Pinpoint the cell where the given text exists, returning its [x, y] midpoint coordinate. 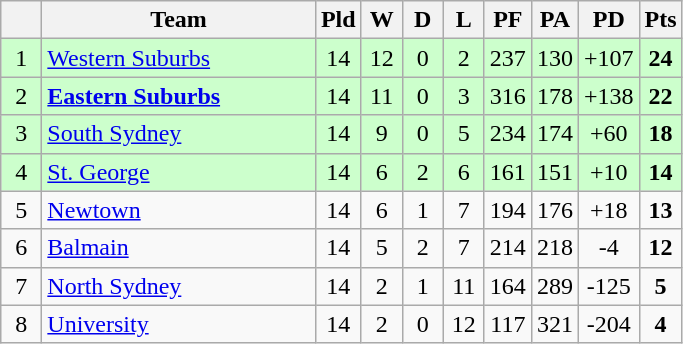
D [422, 20]
Pld [338, 20]
-4 [608, 248]
194 [508, 210]
University [179, 324]
St. George [179, 172]
130 [554, 58]
161 [508, 172]
PD [608, 20]
+60 [608, 134]
289 [554, 286]
Eastern Suburbs [179, 96]
North Sydney [179, 286]
178 [554, 96]
Pts [660, 20]
13 [660, 210]
+107 [608, 58]
117 [508, 324]
PA [554, 20]
L [464, 20]
-204 [608, 324]
-125 [608, 286]
22 [660, 96]
South Sydney [179, 134]
151 [554, 172]
+138 [608, 96]
321 [554, 324]
W [382, 20]
+10 [608, 172]
Team [179, 20]
Western Suburbs [179, 58]
9 [382, 134]
237 [508, 58]
164 [508, 286]
8 [22, 324]
Newtown [179, 210]
234 [508, 134]
+18 [608, 210]
176 [554, 210]
24 [660, 58]
316 [508, 96]
214 [508, 248]
174 [554, 134]
218 [554, 248]
Balmain [179, 248]
18 [660, 134]
PF [508, 20]
